Capture the cell that displays the provided text and extract its [x, y] central coordinate. 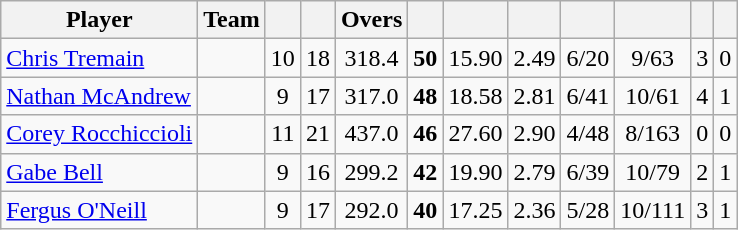
Chris Tremain [100, 58]
17.25 [476, 210]
18 [318, 58]
27.60 [476, 134]
50 [426, 58]
6/20 [588, 58]
10 [282, 58]
40 [426, 210]
42 [426, 172]
2.49 [534, 58]
2 [702, 172]
Fergus O'Neill [100, 210]
21 [318, 134]
317.0 [371, 96]
299.2 [371, 172]
5/28 [588, 210]
15.90 [476, 58]
2.81 [534, 96]
46 [426, 134]
48 [426, 96]
6/39 [588, 172]
6/41 [588, 96]
11 [282, 134]
4/48 [588, 134]
18.58 [476, 96]
2.90 [534, 134]
Corey Rocchiccioli [100, 134]
292.0 [371, 210]
10/79 [653, 172]
Overs [371, 20]
10/61 [653, 96]
Nathan McAndrew [100, 96]
16 [318, 172]
437.0 [371, 134]
10/111 [653, 210]
9/63 [653, 58]
Gabe Bell [100, 172]
8/163 [653, 134]
2.79 [534, 172]
19.90 [476, 172]
Team [232, 20]
2.36 [534, 210]
Player [100, 20]
318.4 [371, 58]
4 [702, 96]
